For the text-containing cell, return its midpoint in (x, y) coordinate format. 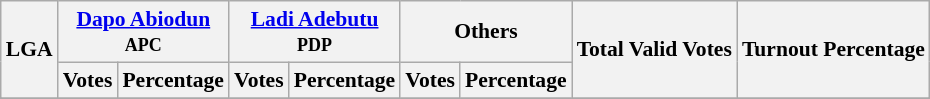
Others (486, 32)
Ladi AdebutuPDP (314, 32)
LGA (30, 50)
Turnout Percentage (834, 50)
Dapo AbiodunAPC (144, 32)
Total Valid Votes (654, 50)
